For the text-containing cell, return its midpoint in (X, Y) coordinate format. 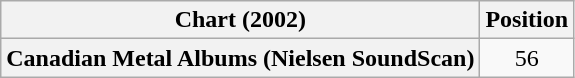
Canadian Metal Albums (Nielsen SoundScan) (240, 58)
Chart (2002) (240, 20)
56 (527, 58)
Position (527, 20)
